Output the [x, y] coordinate of the center of the cell containing the given text.  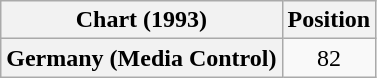
Germany (Media Control) [142, 58]
Position [329, 20]
82 [329, 58]
Chart (1993) [142, 20]
